Search for the cell housing the specified text and yield its (x, y) center coordinate. 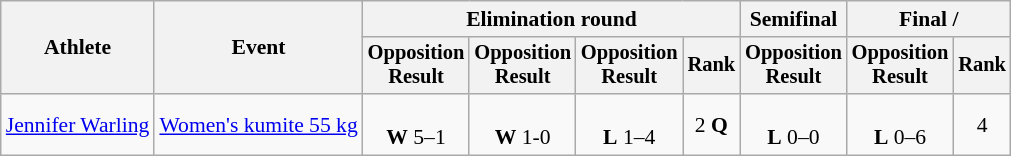
Jennifer Warling (78, 124)
Event (258, 48)
W 1-0 (522, 124)
Final / (929, 19)
L 0–6 (900, 124)
Semifinal (794, 19)
L 0–0 (794, 124)
W 5–1 (416, 124)
L 1–4 (630, 124)
Athlete (78, 48)
2 Q (712, 124)
4 (982, 124)
Women's kumite 55 kg (258, 124)
Elimination round (552, 19)
